Determine the (x, y) coordinate at the center of the cell enclosing the given text.  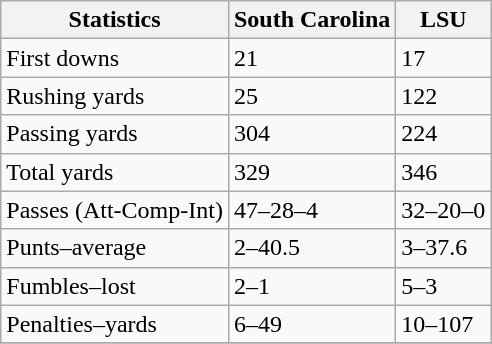
304 (312, 134)
South Carolina (312, 20)
Passes (Att-Comp-Int) (115, 210)
3–37.6 (444, 248)
122 (444, 96)
Punts–average (115, 248)
Total yards (115, 172)
LSU (444, 20)
6–49 (312, 324)
5–3 (444, 286)
Passing yards (115, 134)
329 (312, 172)
Statistics (115, 20)
10–107 (444, 324)
17 (444, 58)
2–40.5 (312, 248)
Penalties–yards (115, 324)
2–1 (312, 286)
346 (444, 172)
Fumbles–lost (115, 286)
21 (312, 58)
Rushing yards (115, 96)
First downs (115, 58)
224 (444, 134)
32–20–0 (444, 210)
25 (312, 96)
47–28–4 (312, 210)
